Capture the cell that displays the provided text and extract its (X, Y) central coordinate. 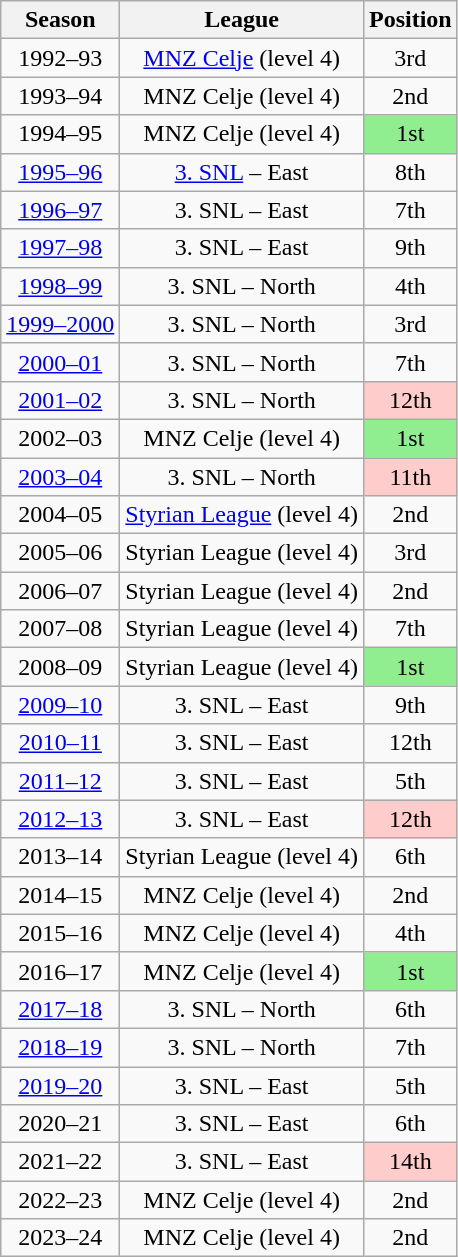
2017–18 (60, 1009)
2004–05 (60, 515)
2011–12 (60, 781)
2009–10 (60, 705)
2003–04 (60, 477)
2021–22 (60, 1162)
2020–21 (60, 1124)
League (242, 20)
1993–94 (60, 96)
2010–11 (60, 743)
14th (410, 1162)
2022–23 (60, 1200)
2023–24 (60, 1238)
2012–13 (60, 819)
2013–14 (60, 857)
1999–2000 (60, 324)
1994–95 (60, 134)
2006–07 (60, 591)
2015–16 (60, 933)
11th (410, 477)
1995–96 (60, 172)
2008–09 (60, 667)
2000–01 (60, 362)
1998–99 (60, 286)
1997–98 (60, 248)
2018–19 (60, 1047)
2016–17 (60, 971)
1992–93 (60, 58)
2002–03 (60, 438)
2005–06 (60, 553)
2019–20 (60, 1085)
2014–15 (60, 895)
Position (410, 20)
2007–08 (60, 629)
2001–02 (60, 400)
Season (60, 20)
8th (410, 172)
1996–97 (60, 210)
